Search for the cell housing the specified text and yield its (X, Y) center coordinate. 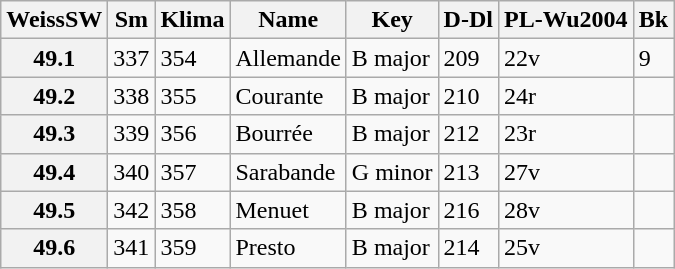
Presto (288, 248)
27v (566, 172)
49.5 (54, 210)
WeissSW (54, 20)
D-Dl (468, 20)
Name (288, 20)
Allemande (288, 58)
PL-Wu2004 (566, 20)
49.2 (54, 96)
355 (192, 96)
25v (566, 248)
209 (468, 58)
Klima (192, 20)
213 (468, 172)
49.4 (54, 172)
Bk (653, 20)
G minor (392, 172)
341 (132, 248)
28v (566, 210)
212 (468, 134)
24r (566, 96)
337 (132, 58)
49.6 (54, 248)
49.3 (54, 134)
23r (566, 134)
9 (653, 58)
Menuet (288, 210)
Courante (288, 96)
354 (192, 58)
216 (468, 210)
22v (566, 58)
338 (132, 96)
340 (132, 172)
Key (392, 20)
357 (192, 172)
49.1 (54, 58)
356 (192, 134)
358 (192, 210)
Bourrée (288, 134)
Sm (132, 20)
339 (132, 134)
210 (468, 96)
Sarabande (288, 172)
214 (468, 248)
359 (192, 248)
342 (132, 210)
